Detect which cell encompasses the target text, then output its (X, Y) center coordinate. 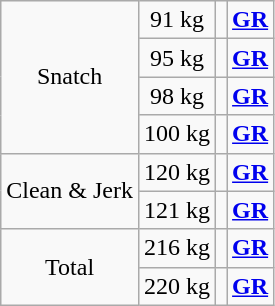
100 kg (176, 134)
91 kg (176, 20)
216 kg (176, 248)
220 kg (176, 286)
Clean & Jerk (70, 191)
Total (70, 267)
121 kg (176, 210)
Snatch (70, 77)
95 kg (176, 58)
120 kg (176, 172)
98 kg (176, 96)
